Identify which cell holds the provided text, then report its (x, y) central coordinate. 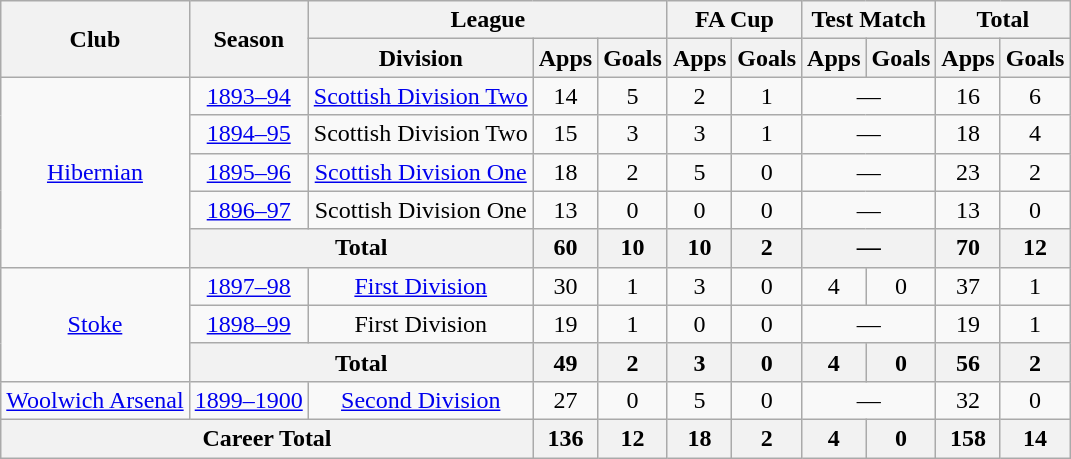
16 (968, 96)
6 (1035, 96)
Test Match (869, 20)
FA Cup (734, 20)
1893–94 (248, 96)
1899–1900 (248, 400)
Season (248, 39)
Stoke (95, 324)
1895–96 (248, 172)
30 (565, 286)
Career Total (267, 438)
1896–97 (248, 210)
70 (968, 248)
Hibernian (95, 172)
Club (95, 39)
56 (968, 362)
League (488, 20)
1898–99 (248, 324)
136 (565, 438)
1894–95 (248, 134)
158 (968, 438)
Woolwich Arsenal (95, 400)
37 (968, 286)
1897–98 (248, 286)
Division (420, 58)
60 (565, 248)
23 (968, 172)
Second Division (420, 400)
32 (968, 400)
15 (565, 134)
49 (565, 362)
27 (565, 400)
